Return the (x, y) coordinate for the center point of the cell that contains the specified text.  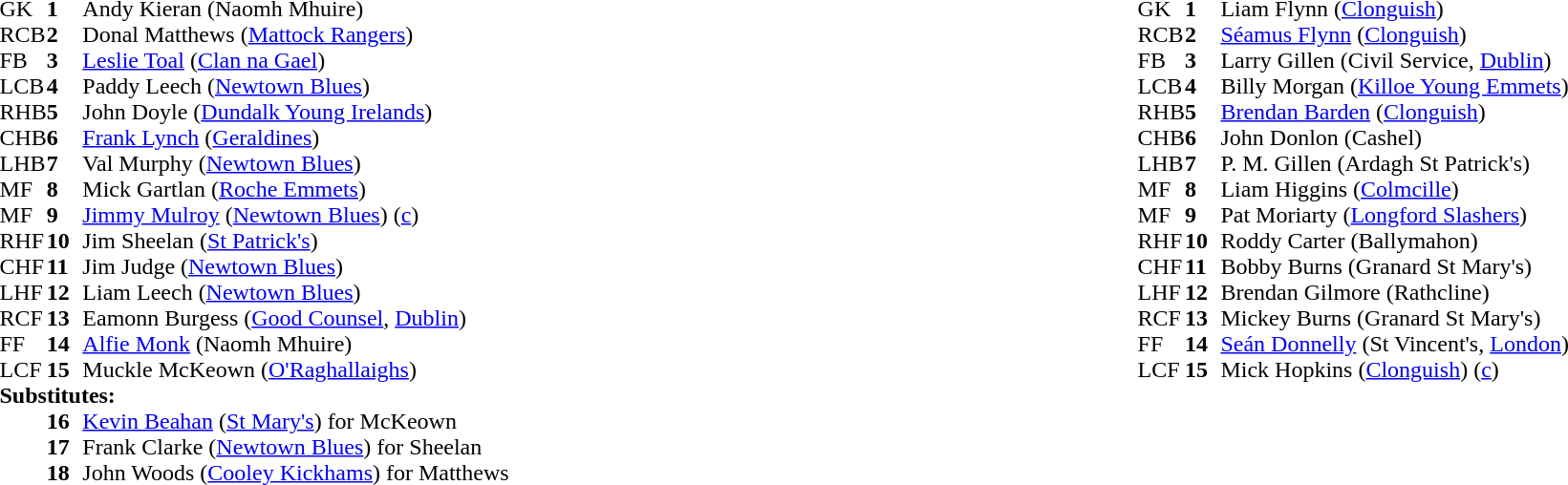
Donal Matthews (Mattock Rangers) (295, 34)
17 (65, 447)
P. M. Gillen (Ardagh St Patrick's) (1394, 164)
Frank Clarke (Newtown Blues) for Sheelan (295, 447)
Larry Gillen (Civil Service, Dublin) (1394, 61)
Bobby Burns (Granard St Mary's) (1394, 267)
Alfie Monk (Naomh Mhuire) (295, 344)
Mickey Burns (Granard St Mary's) (1394, 319)
Seán Donnelly (St Vincent's, London) (1394, 344)
Frank Lynch (Geraldines) (295, 137)
Billy Morgan (Killoe Young Emmets) (1394, 86)
Paddy Leech (Newtown Blues) (295, 86)
16 (65, 422)
Liam Higgins (Colmcille) (1394, 189)
John Donlon (Cashel) (1394, 137)
Jim Judge (Newtown Blues) (295, 267)
Liam Leech (Newtown Blues) (295, 292)
Brendan Gilmore (Rathcline) (1394, 292)
Brendan Barden (Clonguish) (1394, 113)
Muckle McKeown (O'Raghallaighs) (295, 370)
Séamus Flynn (Clonguish) (1394, 34)
Leslie Toal (Clan na Gael) (295, 61)
Roddy Carter (Ballymahon) (1394, 241)
Jimmy Mulroy (Newtown Blues) (c) (295, 216)
Val Murphy (Newtown Blues) (295, 164)
Pat Moriarty (Longford Slashers) (1394, 216)
Eamonn Burgess (Good Counsel, Dublin) (295, 319)
Substitutes: (254, 395)
Mick Hopkins (Clonguish) (c) (1394, 370)
Mick Gartlan (Roche Emmets) (295, 189)
John Doyle (Dundalk Young Irelands) (295, 113)
Jim Sheelan (St Patrick's) (295, 241)
Kevin Beahan (St Mary's) for McKeown (295, 422)
